Output the [x, y] coordinate of the center of the cell containing the given text.  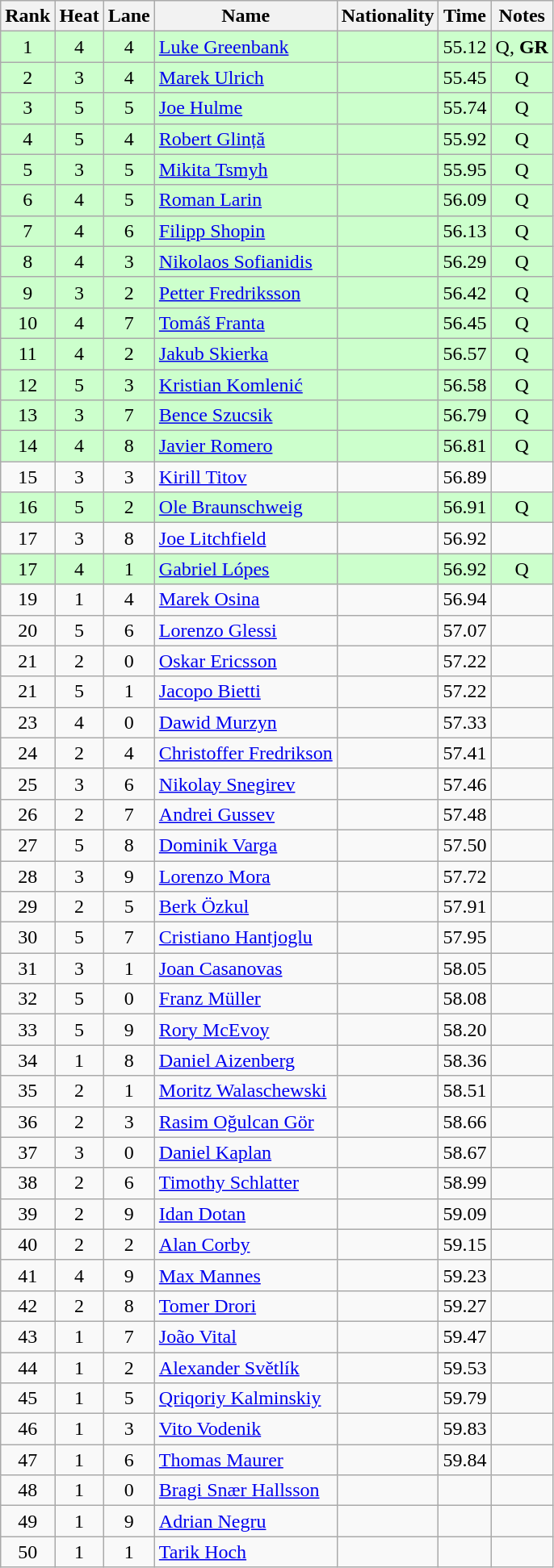
Tomer Drori [246, 1306]
56.89 [465, 477]
56.42 [465, 292]
30 [27, 938]
56.79 [465, 416]
26 [27, 814]
44 [27, 1368]
24 [27, 753]
16 [27, 508]
Heat [79, 16]
Mikita Tsmyh [246, 169]
35 [27, 1091]
23 [27, 722]
59.15 [465, 1244]
Moritz Walaschewski [246, 1091]
12 [27, 385]
13 [27, 416]
Vito Vodenik [246, 1429]
Gabriel Lópes [246, 569]
Tomáš Franta [246, 323]
10 [27, 323]
57.50 [465, 845]
Timothy Schlatter [246, 1183]
19 [27, 600]
Nikolaos Sofianidis [246, 261]
Notes [522, 16]
43 [27, 1336]
57.07 [465, 630]
25 [27, 784]
56.13 [465, 231]
32 [27, 999]
Nationality [388, 16]
Javier Romero [246, 446]
55.74 [465, 108]
Petter Fredriksson [246, 292]
59.84 [465, 1460]
Bence Szucsik [246, 416]
55.95 [465, 169]
45 [27, 1399]
59.47 [465, 1336]
Cristiano Hantjoglu [246, 938]
Idan Dotan [246, 1214]
Daniel Aizenberg [246, 1060]
56.09 [465, 200]
37 [27, 1152]
36 [27, 1122]
58.51 [465, 1091]
Name [246, 16]
Rank [27, 16]
Time [465, 16]
33 [27, 1030]
Tarik Hoch [246, 1552]
55.12 [465, 47]
28 [27, 876]
Daniel Kaplan [246, 1152]
Roman Larin [246, 200]
Alexander Světlík [246, 1368]
57.41 [465, 753]
58.05 [465, 968]
João Vital [246, 1336]
47 [27, 1460]
Adrian Negru [246, 1521]
Nikolay Snegirev [246, 784]
34 [27, 1060]
56.58 [465, 385]
57.33 [465, 722]
58.08 [465, 999]
56.94 [465, 600]
Christoffer Fredrikson [246, 753]
20 [27, 630]
59.09 [465, 1214]
59.53 [465, 1368]
Joe Hulme [246, 108]
Marek Osina [246, 600]
38 [27, 1183]
Lane [129, 16]
59.83 [465, 1429]
14 [27, 446]
55.92 [465, 139]
58.67 [465, 1152]
Kristian Komlenić [246, 385]
Oskar Ericsson [246, 661]
Ole Braunschweig [246, 508]
Rasim Oğulcan Gör [246, 1122]
56.45 [465, 323]
57.72 [465, 876]
49 [27, 1521]
59.23 [465, 1275]
Jacopo Bietti [246, 692]
42 [27, 1306]
Dominik Varga [246, 845]
59.79 [465, 1399]
Joe Litchfield [246, 538]
46 [27, 1429]
Joan Casanovas [246, 968]
55.45 [465, 77]
Lorenzo Glessi [246, 630]
31 [27, 968]
Bragi Snær Hallsson [246, 1491]
Alan Corby [246, 1244]
Filipp Shopin [246, 231]
29 [27, 907]
59.27 [465, 1306]
57.91 [465, 907]
56.29 [465, 261]
Max Mannes [246, 1275]
41 [27, 1275]
Thomas Maurer [246, 1460]
50 [27, 1552]
58.66 [465, 1122]
11 [27, 353]
Lorenzo Mora [246, 876]
56.81 [465, 446]
Franz Müller [246, 999]
Robert Glință [246, 139]
57.46 [465, 784]
58.36 [465, 1060]
56.57 [465, 353]
Q, GR [522, 47]
Dawid Murzyn [246, 722]
Marek Ulrich [246, 77]
Qriqoriy Kalminskiy [246, 1399]
Luke Greenbank [246, 47]
56.91 [465, 508]
57.95 [465, 938]
Rory McEvoy [246, 1030]
Berk Özkul [246, 907]
40 [27, 1244]
27 [27, 845]
58.20 [465, 1030]
Andrei Gussev [246, 814]
15 [27, 477]
Kirill Titov [246, 477]
57.48 [465, 814]
48 [27, 1491]
Jakub Skierka [246, 353]
39 [27, 1214]
58.99 [465, 1183]
